Detect which cell encompasses the target text, then output its (X, Y) center coordinate. 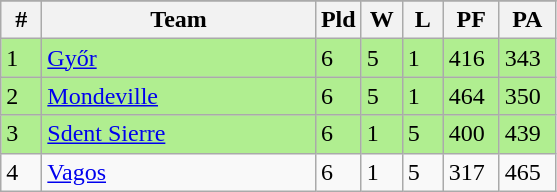
416 (471, 58)
465 (527, 172)
464 (471, 96)
3 (22, 134)
Mondeville (179, 96)
400 (471, 134)
Sdent Sierre (179, 134)
317 (471, 172)
Győr (179, 58)
L (422, 20)
W (382, 20)
Pld (338, 20)
# (22, 20)
343 (527, 58)
PA (527, 20)
Vagos (179, 172)
350 (527, 96)
4 (22, 172)
Team (179, 20)
2 (22, 96)
PF (471, 20)
439 (527, 134)
